Return (x, y) of the center of cell containing provided text 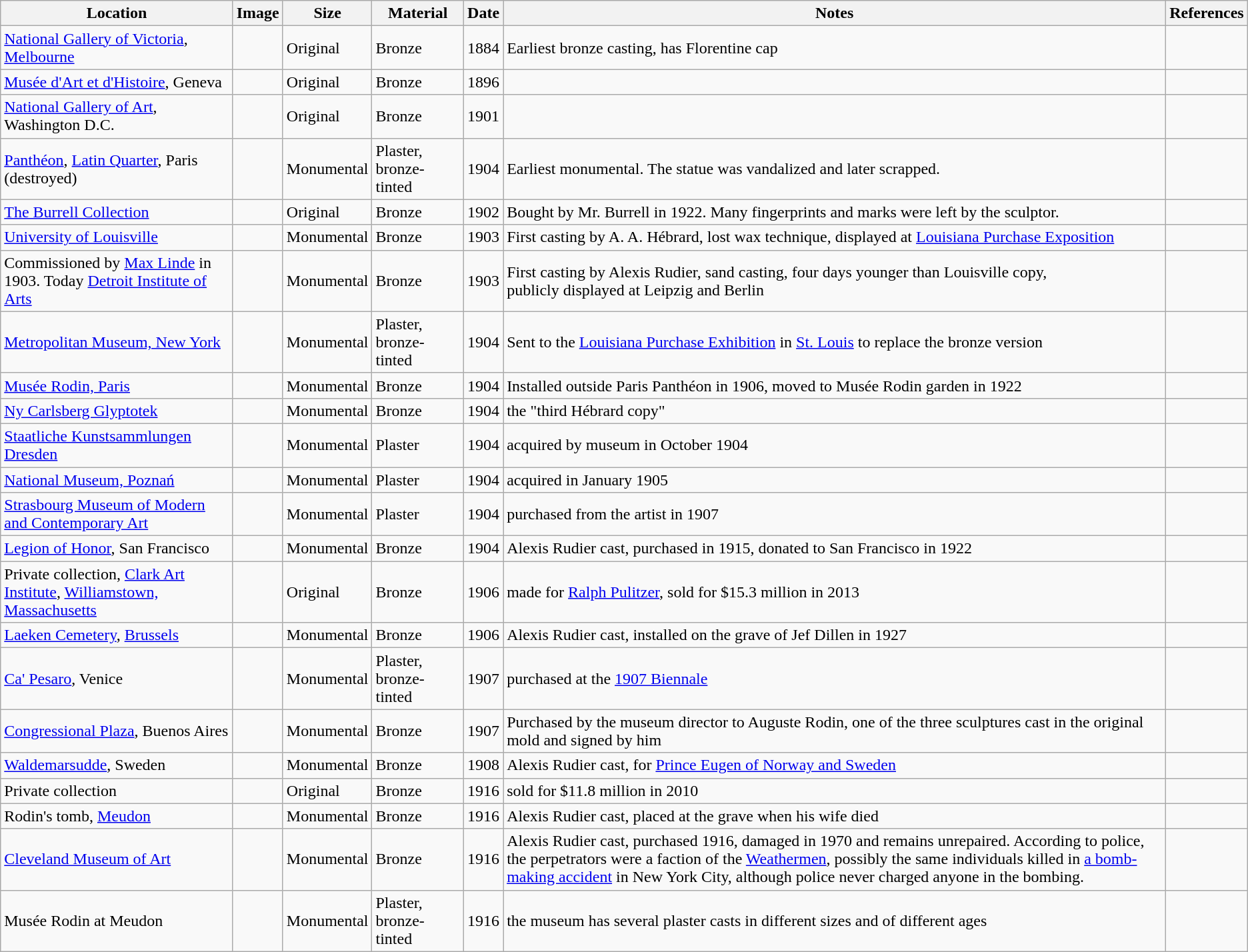
Musée Rodin at Meudon (117, 921)
National Gallery of Art, Washington D.C. (117, 116)
Staatliche Kunstsammlungen Dresden (117, 445)
Sent to the Louisiana Purchase Exhibition in St. Louis to replace the bronze version (835, 342)
Waldemarsudde, Sweden (117, 765)
University of Louisville (117, 237)
made for Ralph Pulitzer, sold for $15.3 million in 2013 (835, 592)
Laeken Cemetery, Brussels (117, 635)
Alexis Rudier cast, installed on the grave of Jef Dillen in 1927 (835, 635)
First casting by A. A. Hébrard, lost wax technique, displayed at Louisiana Purchase Exposition (835, 237)
1896 (484, 82)
purchased at the 1907 Biennale (835, 679)
Legion of Honor, San Francisco (117, 549)
Alexis Rudier cast, purchased in 1915, donated to San Francisco in 1922 (835, 549)
First casting by Alexis Rudier, sand casting, four days younger than Louisville copy, publicly displayed at Leipzig and Berlin (835, 281)
Installed outside Paris Panthéon in 1906, moved to Musée Rodin garden in 1922 (835, 385)
Image (257, 13)
Commissioned by Max Linde in 1903. Today Detroit Institute of Arts (117, 281)
Rodin's tomb, Meudon (117, 816)
Alexis Rudier cast, for Prince Eugen of Norway and Sweden (835, 765)
Panthéon, Latin Quarter, Paris (destroyed) (117, 169)
purchased from the artist in 1907 (835, 515)
Material (418, 13)
sold for $11.8 million in 2010 (835, 791)
National Gallery of Victoria, Melbourne (117, 48)
Private collection, Clark Art Institute, Williamstown, Massachusetts (117, 592)
Ca' Pesaro, Venice (117, 679)
National Museum, Poznań (117, 479)
the museum has several plaster casts in different sizes and of different ages (835, 921)
Cleveland Museum of Art (117, 859)
1901 (484, 116)
The Burrell Collection (117, 212)
1884 (484, 48)
Date (484, 13)
Size (327, 13)
Congressional Plaza, Buenos Aires (117, 731)
Ny Carlsberg Glyptotek (117, 411)
1902 (484, 212)
Alexis Rudier cast, placed at the grave when his wife died (835, 816)
Private collection (117, 791)
Musée Rodin, Paris (117, 385)
Earliest bronze casting, has Florentine cap (835, 48)
acquired in January 1905 (835, 479)
the "third Hébrard copy" (835, 411)
Purchased by the museum director to Auguste Rodin, one of the three sculptures cast in the original mold and signed by him (835, 731)
Strasbourg Museum of Modern and Contemporary Art (117, 515)
acquired by museum in October 1904 (835, 445)
Metropolitan Museum, New York (117, 342)
References (1207, 13)
Location (117, 13)
Notes (835, 13)
Musée d'Art et d'Histoire, Geneva (117, 82)
Earliest monumental. The statue was vandalized and later scrapped. (835, 169)
Bought by Mr. Burrell in 1922. Many fingerprints and marks were left by the sculptor. (835, 212)
1908 (484, 765)
